Pinpoint the cell where the given text exists, returning its (X, Y) midpoint coordinate. 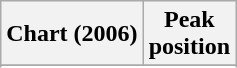
Peakposition (189, 34)
Chart (2006) (72, 34)
